Scan for the cell matching the given text and deliver its (x, y) coordinate at center. 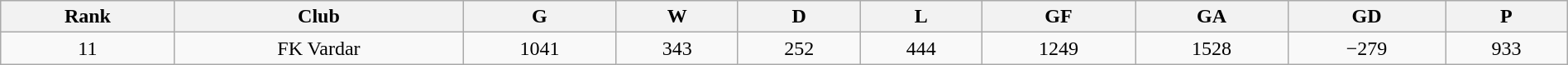
−279 (1367, 48)
W (676, 17)
Rank (88, 17)
L (921, 17)
Club (319, 17)
G (539, 17)
11 (88, 48)
P (1507, 17)
GD (1367, 17)
GA (1212, 17)
GF (1059, 17)
933 (1507, 48)
1249 (1059, 48)
343 (676, 48)
1041 (539, 48)
1528 (1212, 48)
444 (921, 48)
D (799, 17)
FK Vardar (319, 48)
252 (799, 48)
